Identify which cell holds the provided text, then report its (X, Y) central coordinate. 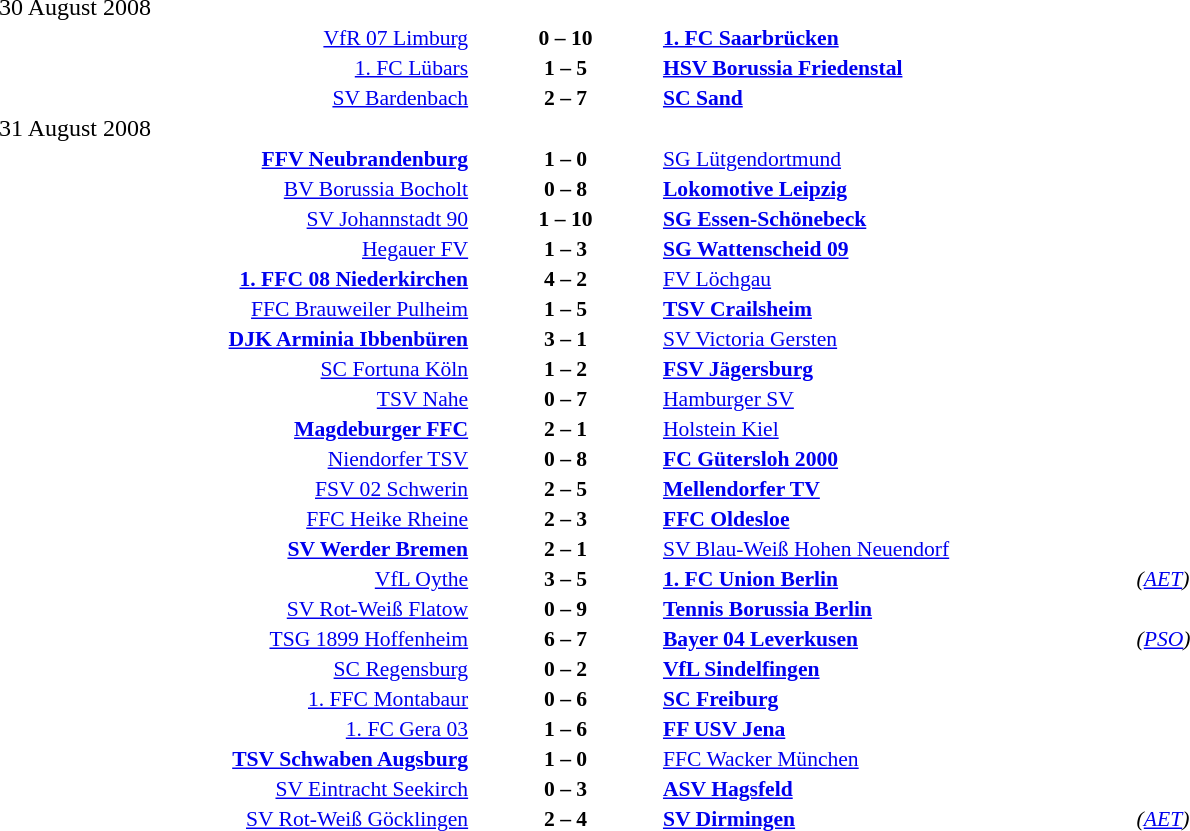
SV Blau-Weiß Hohen Neuendorf (897, 549)
1 – 3 (566, 249)
1 – 6 (566, 729)
1. FC Union Berlin (897, 579)
1 – 10 (566, 219)
1 – 2 (566, 369)
FFC Oldesloe (897, 519)
HSV Borussia Friedenstal (897, 68)
FC Gütersloh 2000 (897, 459)
0 – 3 (566, 789)
Tennis Borussia Berlin (897, 609)
SG Essen-Schönebeck (897, 219)
0 – 9 (566, 609)
Holstein Kiel (897, 429)
2 – 7 (566, 98)
VfL Sindelfingen (897, 669)
SG Lütgendortmund (897, 159)
ASV Hagsfeld (897, 789)
2 – 3 (566, 519)
1. FC Saarbrücken (897, 38)
SV Victoria Gersten (897, 339)
SG Wattenscheid 09 (897, 249)
FFC Wacker München (897, 759)
SC Freiburg (897, 699)
FV Löchgau (897, 279)
0 – 7 (566, 399)
SC Sand (897, 98)
0 – 10 (566, 38)
3 – 5 (566, 579)
FSV Jägersburg (897, 369)
6 – 7 (566, 639)
3 – 1 (566, 339)
TSV Crailsheim (897, 309)
Lokomotive Leipzig (897, 189)
FF USV Jena (897, 729)
Mellendorfer TV (897, 489)
Hamburger SV (897, 399)
4 – 2 (566, 279)
2 – 5 (566, 489)
0 – 6 (566, 699)
Bayer 04 Leverkusen (897, 639)
0 – 2 (566, 669)
